Extract the (X, Y) coordinate from the center of the cell holding the provided text.  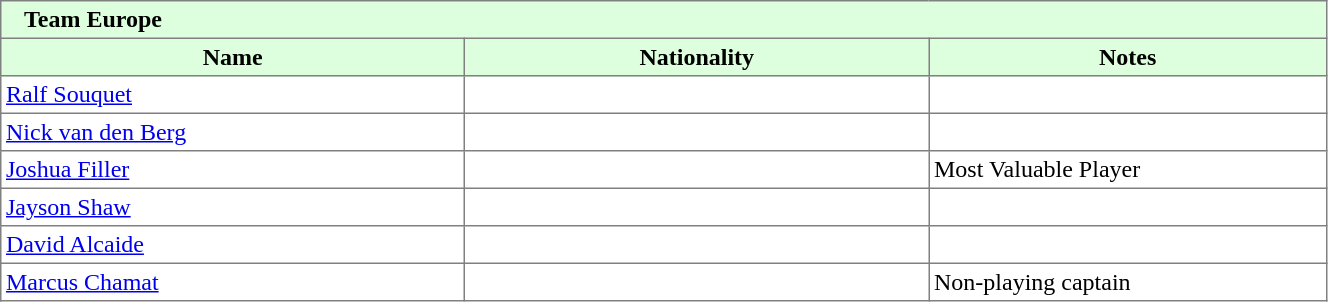
Joshua Filler (233, 170)
Jayson Shaw (233, 207)
Notes (1128, 57)
Team Europe (664, 20)
Name (233, 57)
Nationality (697, 57)
Ralf Souquet (233, 95)
Non-playing captain (1128, 282)
Marcus Chamat (233, 282)
Nick van den Berg (233, 132)
Most Valuable Player (1128, 170)
David Alcaide (233, 245)
